Capture the cell that displays the provided text and extract its (x, y) central coordinate. 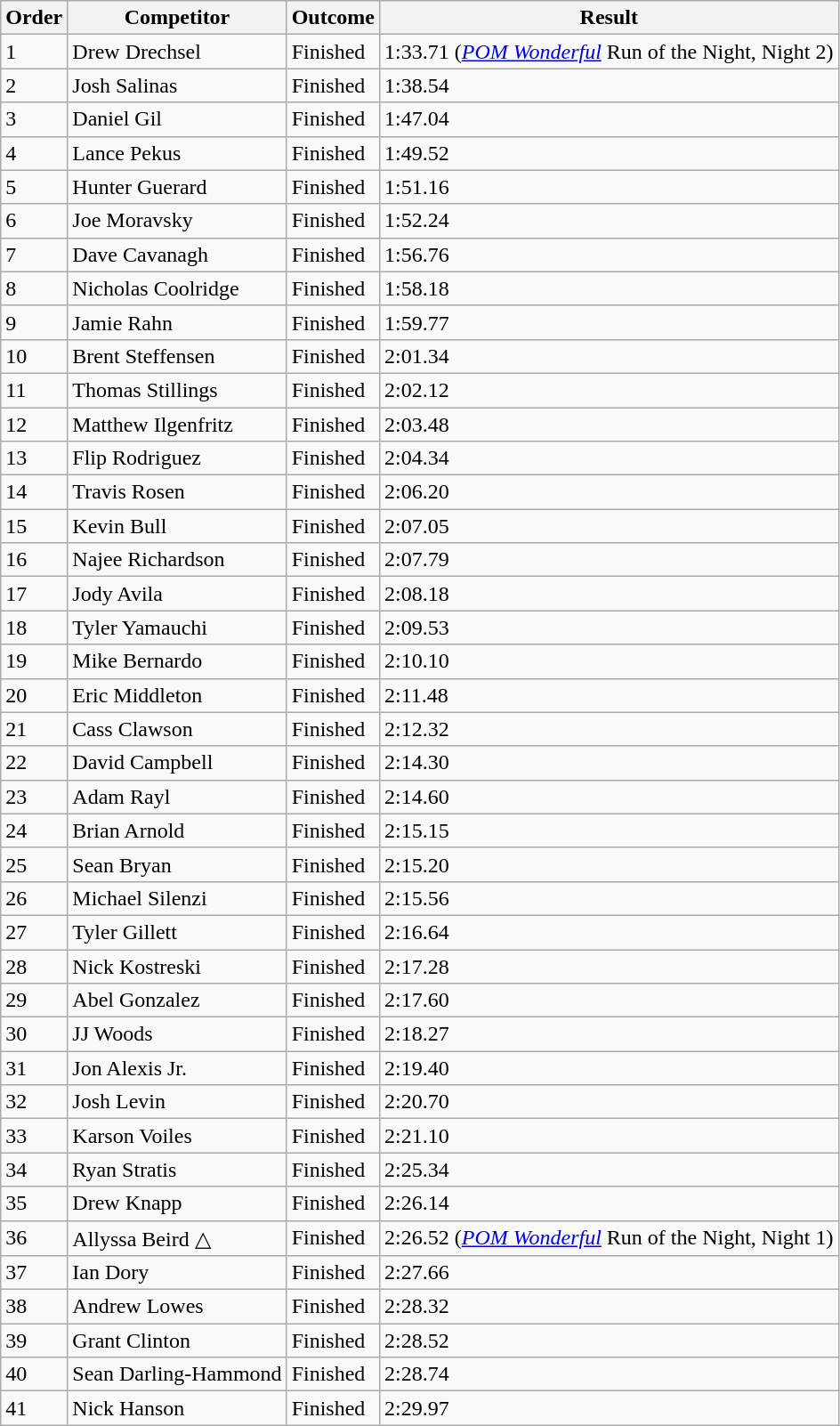
Karson Voiles (177, 1136)
2:15.56 (609, 898)
17 (34, 594)
Tyler Gillett (177, 932)
Result (609, 18)
41 (34, 1408)
Jody Avila (177, 594)
34 (34, 1170)
2:26.14 (609, 1203)
Brent Steffensen (177, 356)
2:01.34 (609, 356)
8 (34, 288)
1:33.71 (POM Wonderful Run of the Night, Night 2) (609, 52)
10 (34, 356)
Hunter Guerard (177, 187)
Nicholas Coolridge (177, 288)
31 (34, 1068)
2 (34, 85)
2:17.28 (609, 966)
2:08.18 (609, 594)
2:19.40 (609, 1068)
39 (34, 1341)
2:15.20 (609, 864)
7 (34, 255)
2:28.52 (609, 1341)
3 (34, 119)
38 (34, 1307)
Michael Silenzi (177, 898)
2:02.12 (609, 390)
25 (34, 864)
1:49.52 (609, 153)
22 (34, 763)
2:28.74 (609, 1374)
2:28.32 (609, 1307)
11 (34, 390)
2:21.10 (609, 1136)
2:07.05 (609, 526)
2:10.10 (609, 661)
2:15.15 (609, 830)
Flip Rodriguez (177, 458)
Sean Darling-Hammond (177, 1374)
JJ Woods (177, 1034)
Daniel Gil (177, 119)
2:09.53 (609, 628)
Dave Cavanagh (177, 255)
2:11.48 (609, 695)
30 (34, 1034)
Brian Arnold (177, 830)
18 (34, 628)
1 (34, 52)
Order (34, 18)
Abel Gonzalez (177, 1001)
16 (34, 560)
Drew Knapp (177, 1203)
14 (34, 492)
21 (34, 729)
Matthew Ilgenfritz (177, 425)
Joe Moravsky (177, 221)
Drew Drechsel (177, 52)
40 (34, 1374)
Sean Bryan (177, 864)
37 (34, 1273)
15 (34, 526)
13 (34, 458)
2:14.30 (609, 763)
Eric Middleton (177, 695)
Adam Rayl (177, 797)
Jon Alexis Jr. (177, 1068)
Josh Levin (177, 1102)
28 (34, 966)
Lance Pekus (177, 153)
1:56.76 (609, 255)
1:58.18 (609, 288)
Najee Richardson (177, 560)
Kevin Bull (177, 526)
4 (34, 153)
2:14.60 (609, 797)
36 (34, 1238)
2:17.60 (609, 1001)
1:52.24 (609, 221)
2:20.70 (609, 1102)
Nick Hanson (177, 1408)
1:38.54 (609, 85)
2:18.27 (609, 1034)
2:27.66 (609, 1273)
32 (34, 1102)
9 (34, 322)
Tyler Yamauchi (177, 628)
23 (34, 797)
19 (34, 661)
2:04.34 (609, 458)
Travis Rosen (177, 492)
2:29.97 (609, 1408)
12 (34, 425)
Grant Clinton (177, 1341)
Josh Salinas (177, 85)
Outcome (333, 18)
24 (34, 830)
Andrew Lowes (177, 1307)
Cass Clawson (177, 729)
26 (34, 898)
Ryan Stratis (177, 1170)
Competitor (177, 18)
2:12.32 (609, 729)
29 (34, 1001)
1:59.77 (609, 322)
27 (34, 932)
Jamie Rahn (177, 322)
Allyssa Beird △ (177, 1238)
35 (34, 1203)
2:07.79 (609, 560)
2:25.34 (609, 1170)
David Campbell (177, 763)
2:26.52 (POM Wonderful Run of the Night, Night 1) (609, 1238)
2:06.20 (609, 492)
1:47.04 (609, 119)
Ian Dory (177, 1273)
1:51.16 (609, 187)
6 (34, 221)
5 (34, 187)
33 (34, 1136)
2:03.48 (609, 425)
Mike Bernardo (177, 661)
Thomas Stillings (177, 390)
2:16.64 (609, 932)
Nick Kostreski (177, 966)
20 (34, 695)
